Detect which cell encompasses the target text, then output its (x, y) center coordinate. 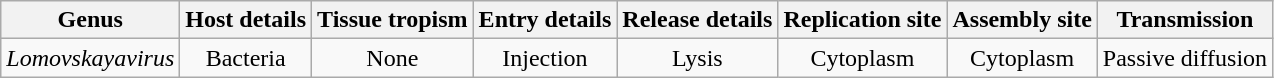
Replication site (862, 20)
Transmission (1184, 20)
Entry details (545, 20)
Genus (90, 20)
Lysis (698, 58)
Injection (545, 58)
Assembly site (1022, 20)
Tissue tropism (393, 20)
Host details (246, 20)
Passive diffusion (1184, 58)
Lomovskayavirus (90, 58)
Release details (698, 20)
Bacteria (246, 58)
None (393, 58)
